Detect which cell encompasses the target text, then output its [x, y] center coordinate. 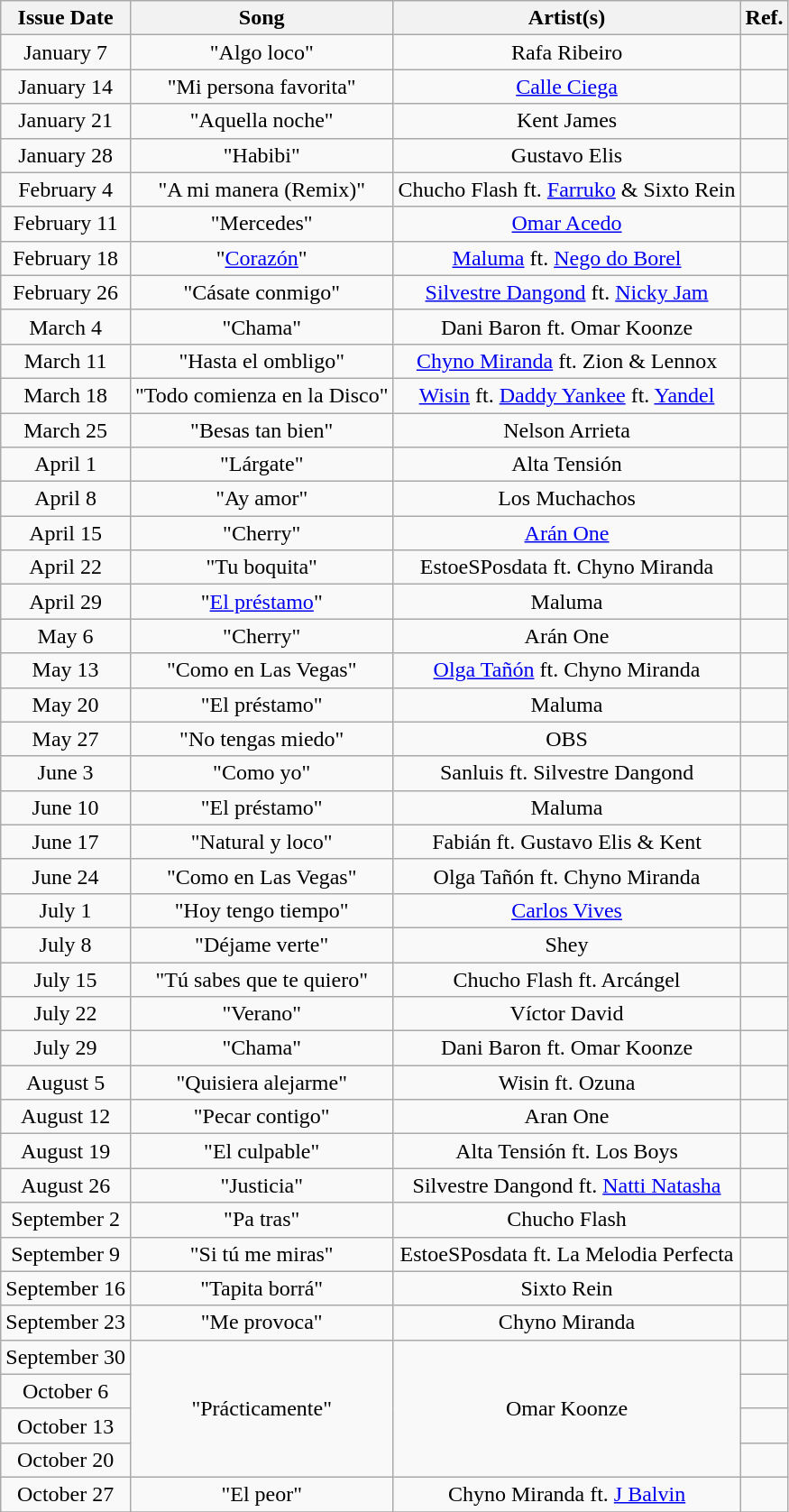
Aran One [566, 1117]
"Corazón" [261, 258]
EstoeSPosdata ft. Chyno Miranda [566, 567]
Silvestre Dangond ft. Nicky Jam [566, 292]
May 27 [66, 739]
Wisin ft. Daddy Yankee ft. Yandel [566, 395]
Chyno Miranda ft. Zion & Lennox [566, 361]
Gustavo Elis [566, 155]
October 6 [66, 1391]
Víctor David [566, 1014]
"El culpable" [261, 1151]
Song [261, 18]
"Algo loco" [261, 52]
Chucho Flash ft. Arcángel [566, 979]
Alta Tensión ft. Los Boys [566, 1151]
Omar Acedo [566, 224]
"Déjame verte" [261, 945]
"El peor" [261, 1494]
"Mercedes" [261, 224]
April 15 [66, 533]
"Besas tan bien" [261, 430]
Maluma ft. Nego do Borel [566, 258]
Los Muchachos [566, 499]
February 11 [66, 224]
"Ay amor" [261, 499]
January 7 [66, 52]
July 29 [66, 1048]
June 24 [66, 876]
"Quisiera alejarme" [261, 1083]
"Me provoca" [261, 1323]
"Prácticamente" [261, 1408]
Issue Date [66, 18]
"Tapita borrá" [261, 1288]
Sanluis ft. Silvestre Dangond [566, 773]
January 14 [66, 87]
"A mi manera (Remix)" [261, 189]
Nelson Arrieta [566, 430]
Chyno Miranda [566, 1323]
Shey [566, 945]
Wisin ft. Ozuna [566, 1083]
February 4 [66, 189]
"Pa tras" [261, 1220]
June 3 [66, 773]
"Natural y loco" [261, 842]
August 26 [66, 1185]
May 13 [66, 670]
"Como yo" [261, 773]
September 16 [66, 1288]
"No tengas miedo" [261, 739]
July 8 [66, 945]
February 26 [66, 292]
"Si tú me miras" [261, 1254]
"Mi persona favorita" [261, 87]
September 23 [66, 1323]
"Todo comienza en la Disco" [261, 395]
March 4 [66, 327]
July 1 [66, 910]
October 13 [66, 1425]
Silvestre Dangond ft. Natti Natasha [566, 1185]
April 1 [66, 465]
"Habibi" [261, 155]
Kent James [566, 121]
March 11 [66, 361]
September 9 [66, 1254]
June 10 [66, 807]
"Verano" [261, 1014]
August 12 [66, 1117]
May 20 [66, 705]
March 25 [66, 430]
March 18 [66, 395]
"Hasta el ombligo" [261, 361]
"Justicia" [261, 1185]
August 19 [66, 1151]
"Cásate conmigo" [261, 292]
"Tu boquita" [261, 567]
Calle Ciega [566, 87]
October 27 [66, 1494]
Chucho Flash ft. Farruko & Sixto Rein [566, 189]
July 15 [66, 979]
Rafa Ribeiro [566, 52]
August 5 [66, 1083]
"Tú sabes que te quiero" [261, 979]
April 8 [66, 499]
February 18 [66, 258]
October 20 [66, 1460]
Chucho Flash [566, 1220]
"Lárgate" [261, 465]
Carlos Vives [566, 910]
EstoeSPosdata ft. La Melodia Perfecta [566, 1254]
Fabián ft. Gustavo Elis & Kent [566, 842]
January 28 [66, 155]
September 2 [66, 1220]
September 30 [66, 1357]
Chyno Miranda ft. J Balvin [566, 1494]
"Aquella noche" [261, 121]
April 29 [66, 602]
April 22 [66, 567]
"Pecar contigo" [261, 1117]
Ref. [765, 18]
Sixto Rein [566, 1288]
January 21 [66, 121]
June 17 [66, 842]
Omar Koonze [566, 1408]
Alta Tensión [566, 465]
"Hoy tengo tiempo" [261, 910]
May 6 [66, 636]
OBS [566, 739]
Artist(s) [566, 18]
July 22 [66, 1014]
